Identify which cell holds the provided text, then report its [X, Y] central coordinate. 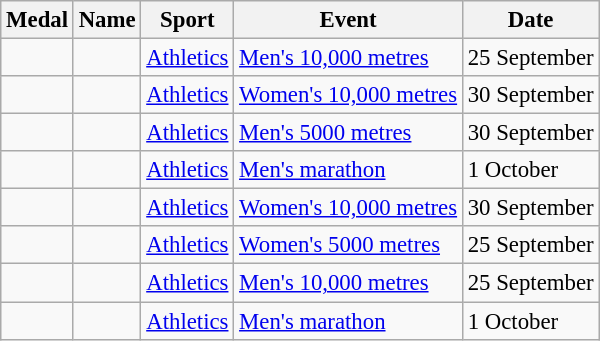
Women's 5000 metres [348, 245]
Event [348, 20]
Men's 5000 metres [348, 133]
Sport [188, 20]
Date [530, 20]
Medal [38, 20]
Name [107, 20]
